Find where the given text appears and provide that cell's center as [x, y] coordinate. 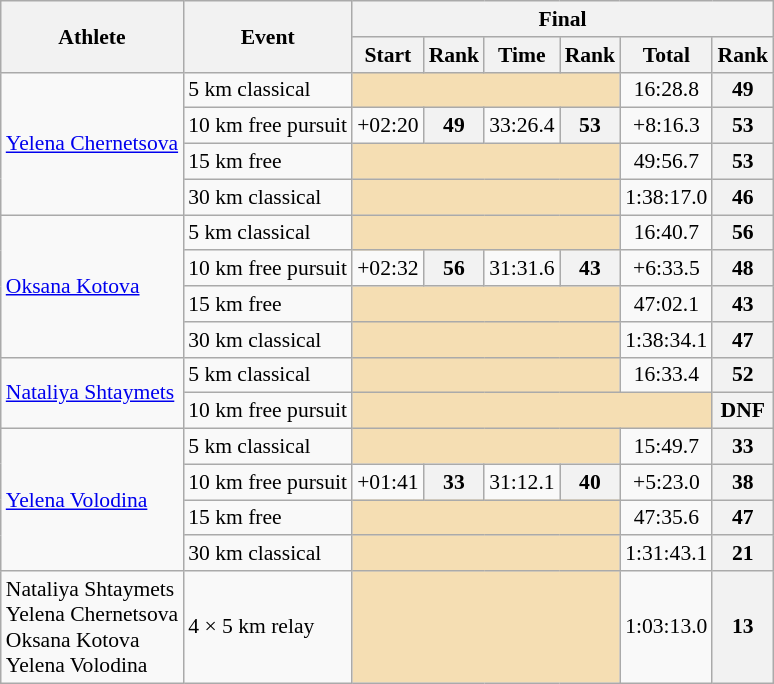
DNF [742, 411]
+8:16.3 [666, 126]
15:49.7 [666, 447]
Time [522, 55]
1:38:17.0 [666, 197]
33:26.4 [522, 126]
1:31:43.1 [666, 554]
16:33.4 [666, 375]
1:03:13.0 [666, 627]
47:35.6 [666, 518]
Event [268, 36]
48 [742, 269]
31:31.6 [522, 269]
Yelena Volodina [92, 500]
1:38:34.1 [666, 340]
13 [742, 627]
+6:33.5 [666, 269]
+02:32 [388, 269]
47:02.1 [666, 304]
46 [742, 197]
40 [590, 482]
+02:20 [388, 126]
31:12.1 [522, 482]
Nataliya ShtaymetsYelena ChernetsovaOksana KotovaYelena Volodina [92, 627]
16:28.8 [666, 90]
Yelena Chernetsova [92, 143]
+5:23.0 [666, 482]
4 × 5 km relay [268, 627]
Athlete [92, 36]
21 [742, 554]
Start [388, 55]
38 [742, 482]
Oksana Kotova [92, 286]
Final [562, 19]
52 [742, 375]
49:56.7 [666, 162]
Total [666, 55]
+01:41 [388, 482]
16:40.7 [666, 233]
Nataliya Shtaymets [92, 392]
